Detect which cell encompasses the target text, then output its (X, Y) center coordinate. 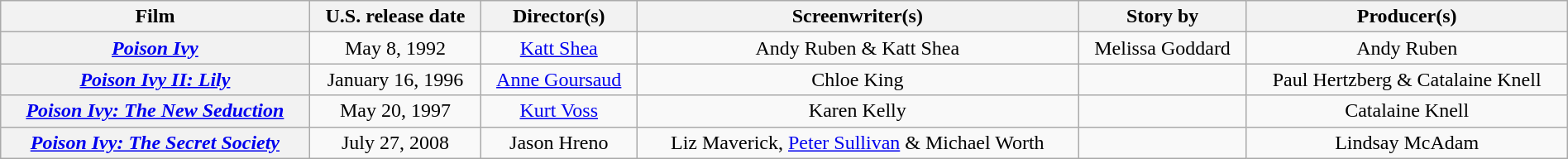
Poison Ivy (155, 48)
Poison Ivy: The New Seduction (155, 111)
Film (155, 17)
Andy Ruben & Katt Shea (858, 48)
Screenwriter(s) (858, 17)
May 20, 1997 (395, 111)
Paul Hertzberg & Catalaine Knell (1407, 79)
Director(s) (559, 17)
January 16, 1996 (395, 79)
Poison Ivy II: Lily (155, 79)
July 27, 2008 (395, 142)
Kurt Voss (559, 111)
Karen Kelly (858, 111)
Liz Maverick, Peter Sullivan & Michael Worth (858, 142)
Anne Goursaud (559, 79)
U.S. release date (395, 17)
Melissa Goddard (1163, 48)
Lindsay McAdam (1407, 142)
Poison Ivy: The Secret Society (155, 142)
Jason Hreno (559, 142)
Catalaine Knell (1407, 111)
Andy Ruben (1407, 48)
Chloe King (858, 79)
Story by (1163, 17)
May 8, 1992 (395, 48)
Producer(s) (1407, 17)
Katt Shea (559, 48)
